Provide the [x, y] coordinate of the cell's center where the given text is located.  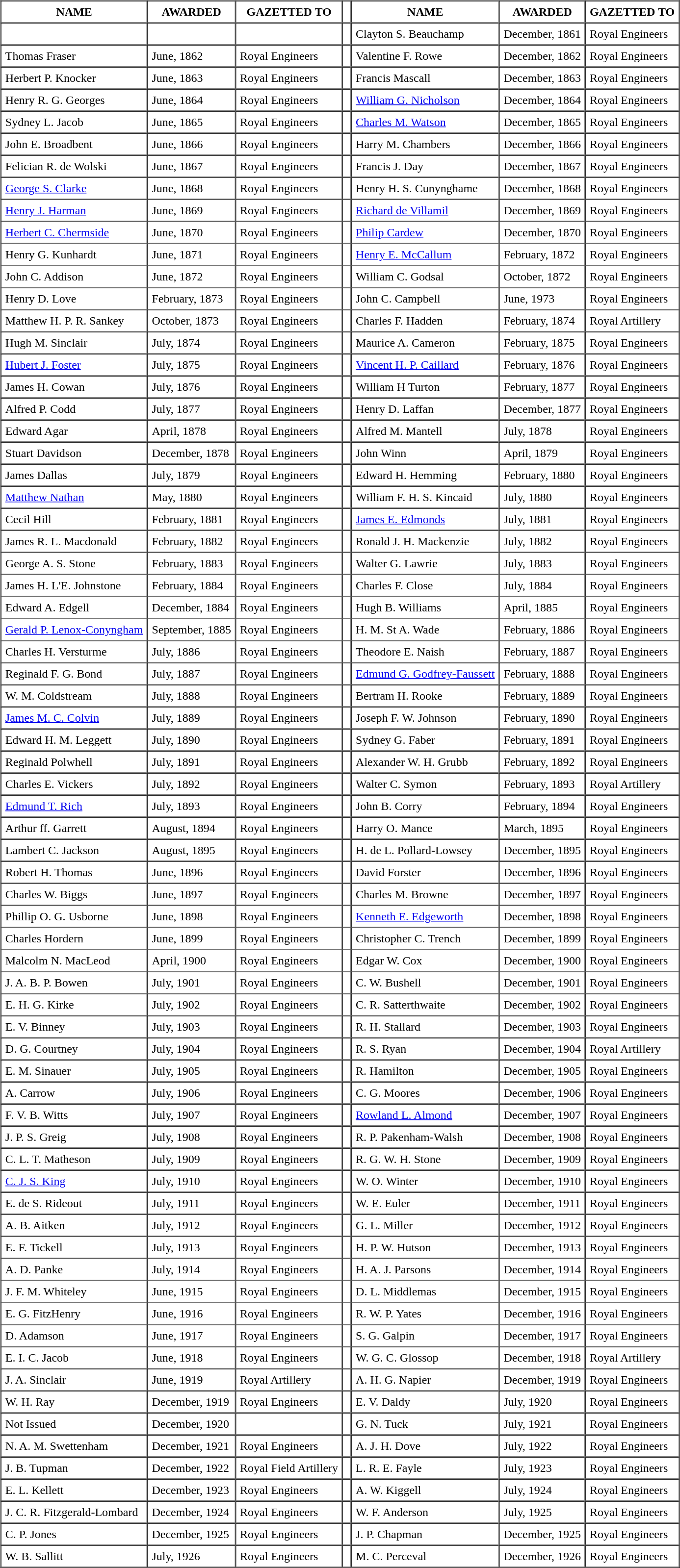
August, 1894 [191, 828]
G. N. Tuck [425, 1424]
Cecil Hill [75, 519]
W. E. Euler [425, 1203]
February, 1892 [542, 762]
June, 1869 [191, 210]
E. G. FitzHenry [75, 1313]
D. Adamson [75, 1336]
April, 1900 [191, 960]
George A. S. Stone [75, 563]
July, 1889 [191, 718]
Charles F. Close [425, 585]
Alexander W. H. Grubb [425, 762]
December, 1865 [542, 122]
December, 1921 [191, 1445]
July, 1926 [191, 1556]
June, 1872 [191, 277]
August, 1895 [191, 850]
Rowland L. Almond [425, 1115]
July, 1925 [542, 1512]
December, 1867 [542, 166]
July, 1903 [191, 1027]
December, 1924 [191, 1512]
C. J. S. King [75, 1181]
February, 1894 [542, 806]
March, 1895 [542, 828]
June, 1871 [191, 254]
June, 1898 [191, 916]
Valentine F. Rowe [425, 56]
W. M. Coldstream [75, 695]
Herbert P. Knocker [75, 77]
Henry E. McCallum [425, 254]
James E. Edmonds [425, 519]
July, 1921 [542, 1424]
A. H. G. Napier [425, 1380]
February, 1882 [191, 541]
June, 1870 [191, 232]
June, 1862 [191, 56]
December, 1896 [542, 872]
December, 1866 [542, 144]
July, 1890 [191, 739]
D. G. Courtney [75, 1048]
December, 1911 [542, 1203]
Harry O. Mance [425, 828]
December, 1864 [542, 100]
Hubert J. Foster [75, 365]
July, 1880 [542, 497]
February, 1876 [542, 365]
July, 1913 [191, 1247]
Gerald P. Lenox-Conyngham [75, 630]
James R. L. Macdonald [75, 541]
December, 1918 [542, 1357]
H. P. W. Hutson [425, 1247]
Edmund T. Rich [75, 806]
Henry J. Harman [75, 210]
Edward A. Edgell [75, 607]
February, 1888 [542, 674]
John C. Campbell [425, 298]
December, 1869 [542, 210]
A. B. Aitken [75, 1225]
H. A. J. Parsons [425, 1269]
Matthew Nathan [75, 497]
Charles F. Hadden [425, 321]
R. S. Ryan [425, 1048]
July, 1876 [191, 386]
Edmund G. Godfrey-Faussett [425, 674]
February, 1881 [191, 519]
February, 1890 [542, 718]
Bertram H. Rooke [425, 695]
Henry R. G. Georges [75, 100]
December, 1898 [542, 916]
William H Turton [425, 386]
Matthew H. P. R. Sankey [75, 321]
C. L. T. Matheson [75, 1159]
George S. Clarke [75, 188]
July, 1907 [191, 1115]
April, 1879 [542, 453]
December, 1902 [542, 1004]
July, 1877 [191, 409]
July, 1883 [542, 563]
June, 1919 [191, 1380]
Christopher C. Trench [425, 938]
July, 1874 [191, 342]
July, 1911 [191, 1203]
May, 1880 [191, 497]
December, 1910 [542, 1181]
E. I. C. Jacob [75, 1357]
July, 1875 [191, 365]
February, 1875 [542, 342]
December, 1863 [542, 77]
William G. Nicholson [425, 100]
Charles E. Vickers [75, 784]
Joseph F. W. Johnson [425, 718]
J. B. Tupman [75, 1468]
E. de S. Rideout [75, 1203]
December, 1922 [191, 1468]
Sydney G. Faber [425, 739]
R. H. Stallard [425, 1027]
Not Issued [75, 1424]
June, 1865 [191, 122]
June, 1916 [191, 1313]
James H. L'E. Johnstone [75, 585]
Phillip O. G. Usborne [75, 916]
Francis J. Day [425, 166]
July, 1888 [191, 695]
July, 1914 [191, 1269]
Edward H. Hemming [425, 475]
John C. Addison [75, 277]
James Dallas [75, 475]
Richard de Villamil [425, 210]
July, 1892 [191, 784]
Charles M. Watson [425, 122]
Sydney L. Jacob [75, 122]
Reginald F. G. Bond [75, 674]
February, 1886 [542, 630]
Charles W. Biggs [75, 894]
June, 1899 [191, 938]
J. F. M. Whiteley [75, 1291]
Clayton S. Beauchamp [425, 33]
April, 1878 [191, 430]
Lambert C. Jackson [75, 850]
June, 1868 [191, 188]
L. R. E. Fayle [425, 1468]
February, 1873 [191, 298]
July, 1920 [542, 1401]
July, 1910 [191, 1181]
Henry D. Laffan [425, 409]
Royal Field Artillery [289, 1468]
December, 1907 [542, 1115]
December, 1916 [542, 1313]
February, 1884 [191, 585]
Kenneth E. Edgeworth [425, 916]
June, 1918 [191, 1357]
February, 1891 [542, 739]
A. J. H. Dove [425, 1445]
J. A. Sinclair [75, 1380]
June, 1867 [191, 166]
G. L. Miller [425, 1225]
June, 1866 [191, 144]
Henry H. S. Cunynghame [425, 188]
Arthur ff. Garrett [75, 828]
A. W. Kiggell [425, 1490]
Walter C. Symon [425, 784]
William C. Godsal [425, 277]
July, 1923 [542, 1468]
Robert H. Thomas [75, 872]
N. A. M. Swettenham [75, 1445]
W. O. Winter [425, 1181]
E. V. Daldy [425, 1401]
December, 1912 [542, 1225]
December, 1904 [542, 1048]
William F. H. S. Kincaid [425, 497]
Hugh B. Williams [425, 607]
Charles Hordern [75, 938]
February, 1883 [191, 563]
December, 1905 [542, 1071]
Theodore E. Naish [425, 651]
June, 1915 [191, 1291]
H. de L. Pollard-Lowsey [425, 850]
July, 1901 [191, 983]
C. R. Satterthwaite [425, 1004]
April, 1885 [542, 607]
W. G. C. Glossop [425, 1357]
E. L. Kellett [75, 1490]
June, 1897 [191, 894]
David Forster [425, 872]
M. C. Perceval [425, 1556]
Stuart Davidson [75, 453]
December, 1903 [542, 1027]
September, 1885 [191, 630]
Charles H. Versturme [75, 651]
July, 1893 [191, 806]
C. P. Jones [75, 1534]
E. H. G. Kirke [75, 1004]
J. C. R. Fitzgerald-Lombard [75, 1512]
December, 1895 [542, 850]
December, 1868 [542, 188]
A. Carrow [75, 1092]
February, 1877 [542, 386]
J. P. S. Greig [75, 1137]
June, 1863 [191, 77]
February, 1893 [542, 784]
June, 1864 [191, 100]
James M. C. Colvin [75, 718]
E. M. Sinauer [75, 1071]
July, 1912 [191, 1225]
October, 1873 [191, 321]
R. Hamilton [425, 1071]
Edward H. M. Leggett [75, 739]
John Winn [425, 453]
R. G. W. H. Stone [425, 1159]
July, 1886 [191, 651]
W. H. Ray [75, 1401]
Hugh M. Sinclair [75, 342]
July, 1922 [542, 1445]
December, 1920 [191, 1424]
Ronald J. H. Mackenzie [425, 541]
Malcolm N. MacLeod [75, 960]
C. W. Bushell [425, 983]
December, 1923 [191, 1490]
July, 1909 [191, 1159]
E. F. Tickell [75, 1247]
Edgar W. Cox [425, 960]
F. V. B. Witts [75, 1115]
John E. Broadbent [75, 144]
December, 1870 [542, 232]
J. A. B. P. Bowen [75, 983]
December, 1914 [542, 1269]
July, 1902 [191, 1004]
July, 1881 [542, 519]
S. G. Galpin [425, 1336]
H. M. St A. Wade [425, 630]
Reginald Polwhell [75, 762]
December, 1861 [542, 33]
December, 1909 [542, 1159]
July, 1891 [191, 762]
February, 1872 [542, 254]
Henry D. Love [75, 298]
James H. Cowan [75, 386]
December, 1915 [542, 1291]
Francis Mascall [425, 77]
July, 1908 [191, 1137]
July, 1904 [191, 1048]
W. F. Anderson [425, 1512]
June, 1917 [191, 1336]
December, 1906 [542, 1092]
July, 1924 [542, 1490]
July, 1906 [191, 1092]
R. P. Pakenham-Walsh [425, 1137]
Edward Agar [75, 430]
A. D. Panke [75, 1269]
December, 1908 [542, 1137]
December, 1877 [542, 409]
February, 1880 [542, 475]
Maurice A. Cameron [425, 342]
December, 1913 [542, 1247]
December, 1897 [542, 894]
John B. Corry [425, 806]
J. P. Chapman [425, 1534]
February, 1889 [542, 695]
Felician R. de Wolski [75, 166]
Philip Cardew [425, 232]
December, 1917 [542, 1336]
E. V. Binney [75, 1027]
June, 1973 [542, 298]
Harry M. Chambers [425, 144]
December, 1901 [542, 983]
Thomas Fraser [75, 56]
December, 1878 [191, 453]
Alfred P. Codd [75, 409]
D. L. Middlemas [425, 1291]
July, 1878 [542, 430]
February, 1887 [542, 651]
February, 1874 [542, 321]
Walter G. Lawrie [425, 563]
Herbert C. Chermside [75, 232]
Charles M. Browne [425, 894]
Henry G. Kunhardt [75, 254]
Vincent H. P. Caillard [425, 365]
June, 1896 [191, 872]
December, 1899 [542, 938]
July, 1887 [191, 674]
July, 1882 [542, 541]
Alfred M. Mantell [425, 430]
October, 1872 [542, 277]
December, 1862 [542, 56]
July, 1879 [191, 475]
December, 1884 [191, 607]
December, 1900 [542, 960]
July, 1884 [542, 585]
R. W. P. Yates [425, 1313]
C. G. Moores [425, 1092]
July, 1905 [191, 1071]
W. B. Sallitt [75, 1556]
December, 1926 [542, 1556]
